Locate the cell with the specified text and output its [X, Y] center coordinate. 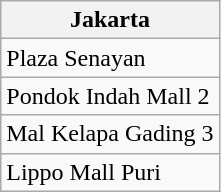
Jakarta [110, 20]
Mal Kelapa Gading 3 [110, 134]
Lippo Mall Puri [110, 172]
Pondok Indah Mall 2 [110, 96]
Plaza Senayan [110, 58]
